Return [x, y] of the center of cell containing provided text 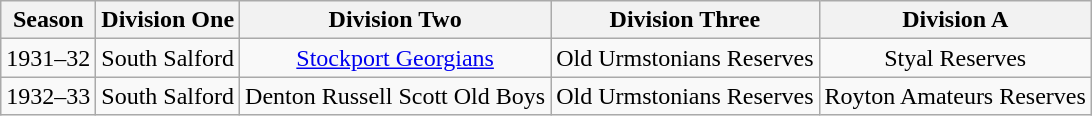
1931–32 [48, 58]
Styal Reserves [955, 58]
1932–33 [48, 96]
Denton Russell Scott Old Boys [396, 96]
Division Three [685, 20]
Stockport Georgians [396, 58]
Division Two [396, 20]
Royton Amateurs Reserves [955, 96]
Division A [955, 20]
Division One [168, 20]
Season [48, 20]
